From the cell containing the given text, extract its center point as (X, Y) coordinate. 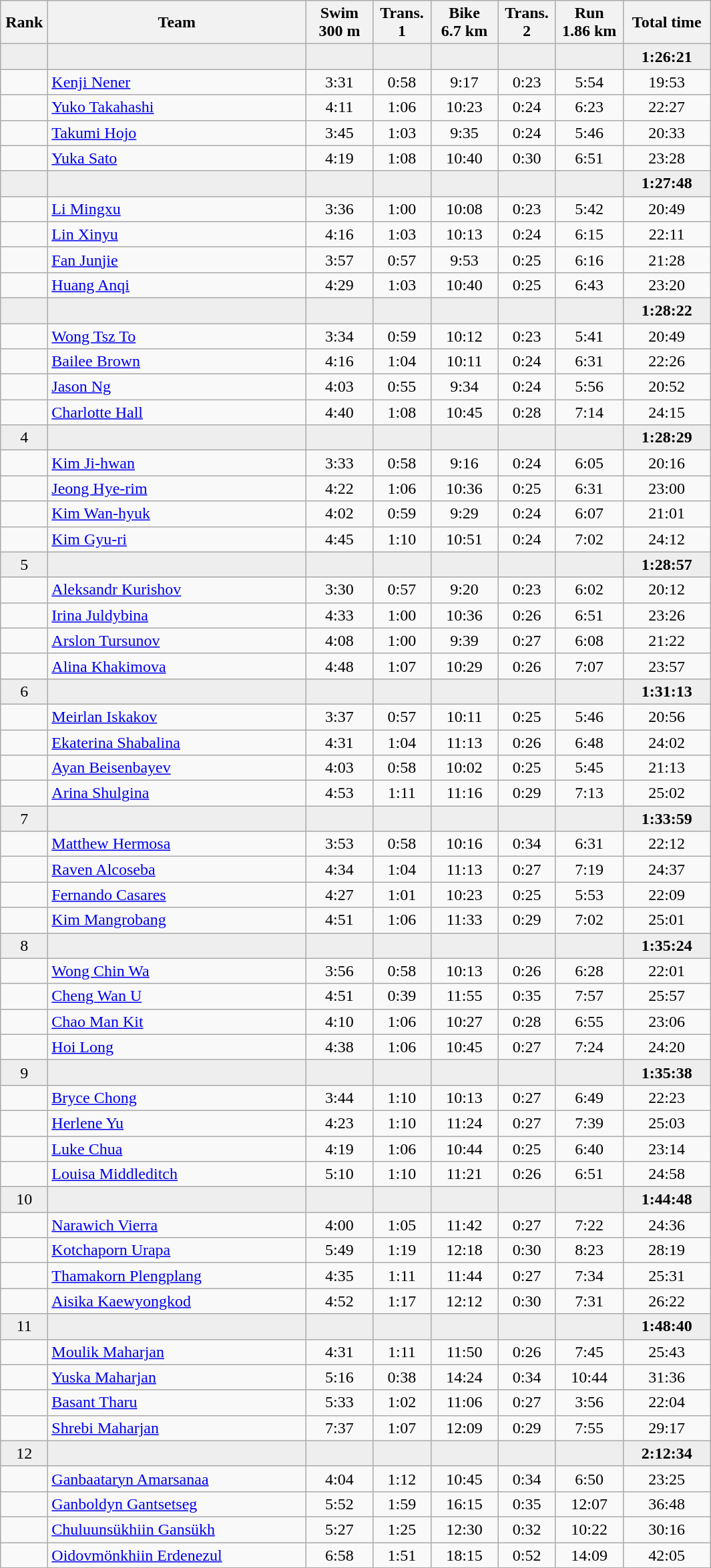
25:43 (666, 1352)
Herlene Yu (177, 1123)
3:44 (339, 1098)
Kim Wan-hyuk (177, 514)
6:05 (589, 463)
3:31 (339, 82)
6:55 (589, 1022)
19:53 (666, 82)
4:27 (339, 895)
11:21 (465, 1174)
3:36 (339, 209)
5:42 (589, 209)
4:08 (339, 641)
23:25 (666, 1479)
7:39 (589, 1123)
1:28:57 (666, 564)
6:50 (589, 1479)
24:12 (666, 539)
23:28 (666, 158)
6:28 (589, 971)
9:39 (465, 641)
23:06 (666, 1022)
1:25 (402, 1529)
11:33 (465, 920)
21:13 (666, 768)
1:35:38 (666, 1072)
Matthew Hermosa (177, 844)
4:53 (339, 793)
7 (24, 819)
Arina Shulgina (177, 793)
25:01 (666, 920)
1:48:40 (666, 1326)
5:54 (589, 82)
Alina Khakimova (177, 666)
6:58 (339, 1555)
4:48 (339, 666)
6:49 (589, 1098)
22:26 (666, 362)
9:16 (465, 463)
5:33 (339, 1403)
23:26 (666, 615)
23:00 (666, 488)
1:05 (402, 1225)
5:41 (589, 336)
3:34 (339, 336)
22:12 (666, 844)
1:17 (402, 1301)
18:15 (465, 1555)
23:14 (666, 1148)
5:49 (339, 1250)
7:19 (589, 869)
Jeong Hye-rim (177, 488)
Yuka Sato (177, 158)
10:08 (465, 209)
21:01 (666, 514)
10:27 (465, 1022)
14:09 (589, 1555)
Meirlan Iskakov (177, 717)
9:53 (465, 260)
6:40 (589, 1148)
6:02 (589, 590)
4:00 (339, 1225)
22:09 (666, 895)
3:30 (339, 590)
1:51 (402, 1555)
Yuko Takahashi (177, 107)
20:12 (666, 590)
3:33 (339, 463)
7:55 (589, 1428)
5:53 (589, 895)
4 (24, 438)
Shrebi Maharjan (177, 1428)
11:06 (465, 1403)
1:26:21 (666, 57)
7:34 (589, 1276)
5:10 (339, 1174)
6:15 (589, 234)
6:23 (589, 107)
1:59 (402, 1504)
5:27 (339, 1529)
Raven Alcoseba (177, 869)
11:44 (465, 1276)
21:28 (666, 260)
4:34 (339, 869)
Narawich Vierra (177, 1225)
8:23 (589, 1250)
Luke Chua (177, 1148)
10:22 (589, 1529)
8 (24, 945)
4:52 (339, 1301)
Basant Tharu (177, 1403)
1:33:59 (666, 819)
1:19 (402, 1250)
12:07 (589, 1504)
3:37 (339, 717)
Arslon Tursunov (177, 641)
4:10 (339, 1022)
Chao Man Kit (177, 1022)
Huang Anqi (177, 285)
Lin Xinyu (177, 234)
Ayan Beisenbayev (177, 768)
6:48 (589, 743)
5:56 (589, 387)
0:38 (402, 1377)
1:02 (402, 1403)
9:17 (465, 82)
Kim Mangrobang (177, 920)
1:31:13 (666, 691)
24:15 (666, 412)
21:22 (666, 641)
12:18 (465, 1250)
10:02 (465, 768)
11:50 (465, 1352)
7:07 (589, 666)
5 (24, 564)
3:57 (339, 260)
2:12:34 (666, 1453)
7:31 (589, 1301)
Irina Juldybina (177, 615)
7:24 (589, 1047)
3:45 (339, 133)
10:51 (465, 539)
Jason Ng (177, 387)
7:45 (589, 1352)
Charlotte Hall (177, 412)
Kim Ji-hwan (177, 463)
23:20 (666, 285)
3:53 (339, 844)
30:16 (666, 1529)
22:01 (666, 971)
4:45 (339, 539)
Ganbaataryn Amarsanaa (177, 1479)
11 (24, 1326)
9 (24, 1072)
4:02 (339, 514)
Aisika Kaewyongkod (177, 1301)
Wong Tsz To (177, 336)
Kotchaporn Urapa (177, 1250)
23:57 (666, 666)
9:35 (465, 133)
4:38 (339, 1047)
7:57 (589, 996)
Ekaterina Shabalina (177, 743)
4:04 (339, 1479)
20:52 (666, 387)
6:16 (589, 260)
Takumi Hojo (177, 133)
0:39 (402, 996)
20:33 (666, 133)
Kenji Nener (177, 82)
42:05 (666, 1555)
Oidovmönkhiin Erdenezul (177, 1555)
31:36 (666, 1377)
1:28:22 (666, 310)
Fernando Casares (177, 895)
4:11 (339, 107)
Rank (24, 23)
26:22 (666, 1301)
22:23 (666, 1098)
24:02 (666, 743)
22:11 (666, 234)
24:37 (666, 869)
1:35:24 (666, 945)
1:44:48 (666, 1200)
1:01 (402, 895)
7:22 (589, 1225)
Bailee Brown (177, 362)
9:34 (465, 387)
Fan Junjie (177, 260)
7:13 (589, 793)
Trans. 1 (402, 23)
Run1.86 km (589, 23)
11:16 (465, 793)
10 (24, 1200)
Yuska Maharjan (177, 1377)
Kim Gyu-ri (177, 539)
11:42 (465, 1225)
Ganboldyn Gantsetseg (177, 1504)
7:14 (589, 412)
1:27:48 (666, 183)
12 (24, 1453)
29:17 (666, 1428)
Li Mingxu (177, 209)
Team (177, 23)
5:16 (339, 1377)
Cheng Wan U (177, 996)
6 (24, 691)
Louisa Middleditch (177, 1174)
1:28:29 (666, 438)
5:52 (339, 1504)
12:12 (465, 1301)
4:23 (339, 1123)
25:03 (666, 1123)
4:35 (339, 1276)
6:08 (589, 641)
22:04 (666, 1403)
Chuluunsükhiin Gansükh (177, 1529)
5:45 (589, 768)
0:52 (527, 1555)
7:37 (339, 1428)
16:15 (465, 1504)
22:27 (666, 107)
6:07 (589, 514)
Moulik Maharjan (177, 1352)
9:20 (465, 590)
Total time (666, 23)
Trans. 2 (527, 23)
11:24 (465, 1123)
12:09 (465, 1428)
36:48 (666, 1504)
Bike6.7 km (465, 23)
25:02 (666, 793)
Bryce Chong (177, 1098)
11:55 (465, 996)
4:29 (339, 285)
4:33 (339, 615)
10:16 (465, 844)
0:32 (527, 1529)
Swim300 m (339, 23)
4:22 (339, 488)
6:43 (589, 285)
Hoi Long (177, 1047)
24:58 (666, 1174)
Thamakorn Plengplang (177, 1276)
25:57 (666, 996)
24:20 (666, 1047)
10:12 (465, 336)
25:31 (666, 1276)
20:56 (666, 717)
20:16 (666, 463)
24:36 (666, 1225)
12:30 (465, 1529)
10:29 (465, 666)
1:12 (402, 1479)
Wong Chin Wa (177, 971)
9:29 (465, 514)
14:24 (465, 1377)
Aleksandr Kurishov (177, 590)
0:55 (402, 387)
4:40 (339, 412)
28:19 (666, 1250)
